For the text-containing cell, return its midpoint in [x, y] coordinate format. 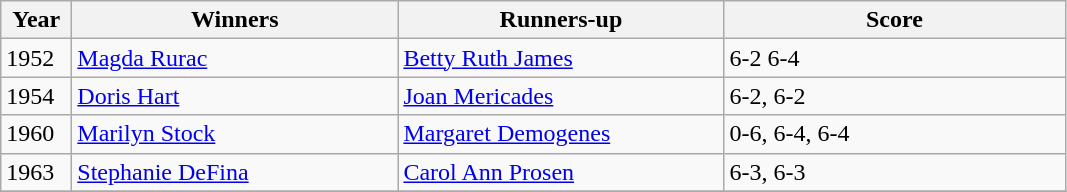
6-3, 6-3 [894, 172]
1952 [36, 58]
Betty Ruth James [561, 58]
Year [36, 20]
6-2, 6-2 [894, 96]
0-6, 6-4, 6-4 [894, 134]
Magda Rurac [235, 58]
Carol Ann Prosen [561, 172]
1963 [36, 172]
Doris Hart [235, 96]
Marilyn Stock [235, 134]
6-2 6-4 [894, 58]
Runners-up [561, 20]
Winners [235, 20]
Margaret Demogenes [561, 134]
Score [894, 20]
1960 [36, 134]
Stephanie DeFina [235, 172]
1954 [36, 96]
Joan Mericades [561, 96]
